Output the [x, y] coordinate of the center of the cell containing the given text.  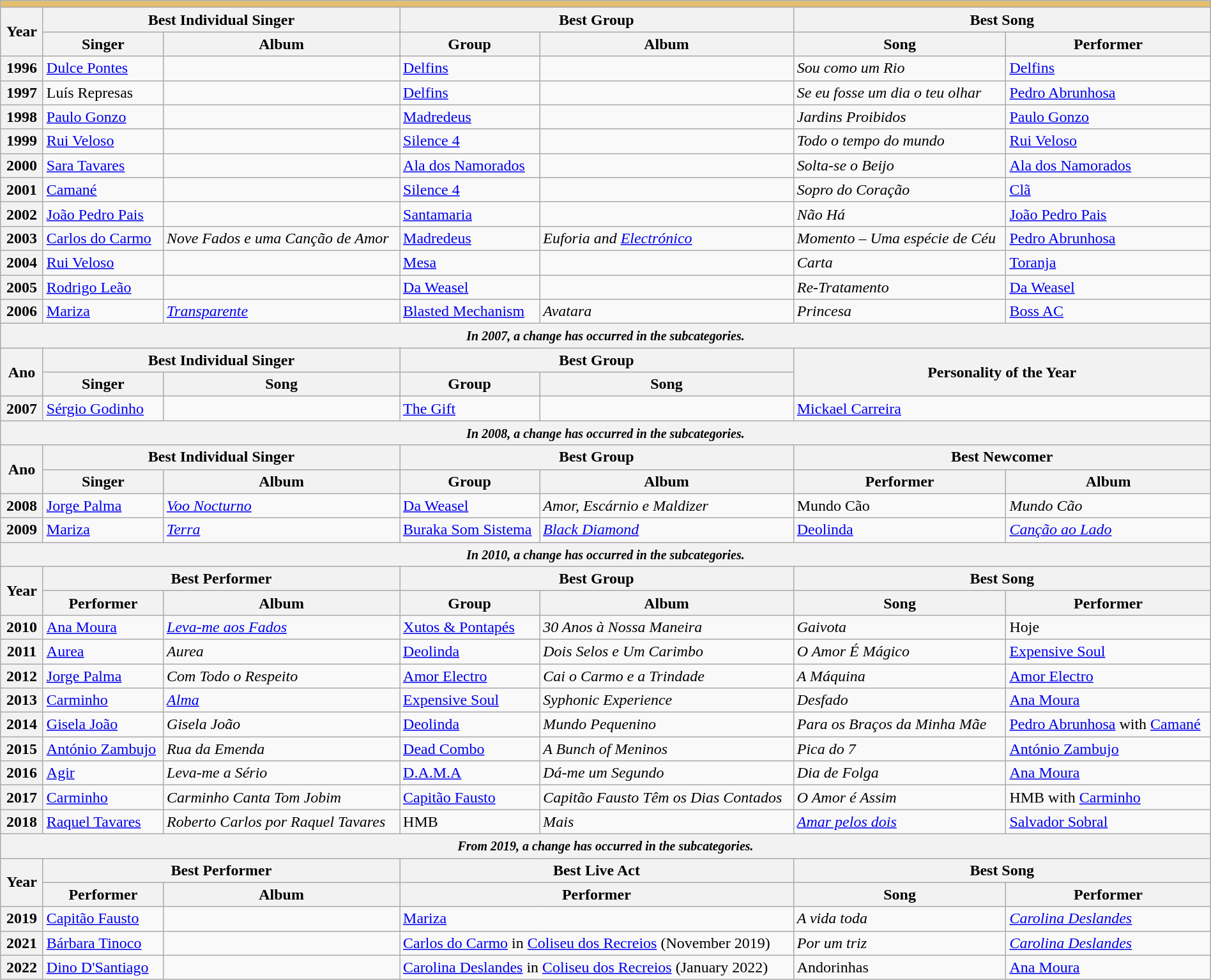
Sopro do Coração [899, 190]
2018 [22, 822]
Avatara [667, 312]
Best Live Act [597, 870]
Leva-me aos Fados [282, 627]
2008 [22, 506]
2015 [22, 749]
Syphonic Experience [667, 700]
2012 [22, 676]
Mundo Pequenino [667, 725]
Best Newcomer [1002, 457]
Para os Braços da Minha Mãe [899, 725]
Dino D'Santiago [103, 967]
Jardins Proibidos [899, 117]
The Gift [470, 409]
Carlos do Carmo in Coliseu dos Recreios (November 2019) [597, 943]
Dia de Folga [899, 773]
Pedro Abrunhosa with Camané [1108, 725]
2009 [22, 530]
1997 [22, 93]
2019 [22, 919]
Por um triz [899, 943]
Carlos do Carmo [103, 238]
A Máquina [899, 676]
2003 [22, 238]
Roberto Carlos por Raquel Tavares [282, 822]
30 Anos à Nossa Maneira [667, 627]
2013 [22, 700]
1999 [22, 141]
Hoje [1108, 627]
Euforia and Electrónico [667, 238]
2002 [22, 214]
Andorinhas [899, 967]
Transparente [282, 312]
Todo o tempo do mundo [899, 141]
Se eu fosse um dia o teu olhar [899, 93]
A Bunch of Meninos [667, 749]
Personality of the Year [1002, 372]
In 2008, a change has occurred in the subcategories. [605, 433]
Carminho Canta Tom Jobim [282, 797]
2010 [22, 627]
D.A.M.A [470, 773]
Solta-se o Beijo [899, 165]
Capitão Fausto Têm os Dias Contados [667, 797]
Carolina Deslandes in Coliseu dos Recreios (January 2022) [597, 967]
Blasted Mechanism [470, 312]
Camané [103, 190]
Xutos & Pontapés [470, 627]
Rua da Emenda [282, 749]
Re-Tratamento [899, 287]
Cai o Carmo e a Trindade [667, 676]
2001 [22, 190]
Salvador Sobral [1108, 822]
Mais [667, 822]
O Amor é Assim [899, 797]
Alma [282, 700]
2005 [22, 287]
Desfado [899, 700]
Raquel Tavares [103, 822]
1996 [22, 68]
2007 [22, 409]
Canção ao Lado [1108, 530]
2014 [22, 725]
2022 [22, 967]
A vida toda [899, 919]
Sara Tavares [103, 165]
Com Todo o Respeito [282, 676]
Terra [282, 530]
In 2007, a change has occurred in the subcategories. [605, 336]
1998 [22, 117]
Dulce Pontes [103, 68]
Bárbara Tinoco [103, 943]
Leva-me a Sério [282, 773]
O Amor É Mágico [899, 651]
Mesa [470, 262]
Boss AC [1108, 312]
Mickael Carreira [1002, 409]
Princesa [899, 312]
2017 [22, 797]
Sérgio Godinho [103, 409]
Pica do 7 [899, 749]
2016 [22, 773]
Dead Combo [470, 749]
Dois Selos e Um Carimbo [667, 651]
Rodrigo Leão [103, 287]
Sou como um Rio [899, 68]
Luís Represas [103, 93]
Clã [1108, 190]
2000 [22, 165]
Carta [899, 262]
HMB with Carminho [1108, 797]
Agir [103, 773]
Voo Nocturno [282, 506]
Dá-me um Segundo [667, 773]
2004 [22, 262]
Amor, Escárnio e Maldizer [667, 506]
Amar pelos dois [899, 822]
2006 [22, 312]
In 2010, a change has occurred in the subcategories. [605, 554]
Santamaria [470, 214]
Não Há [899, 214]
Momento – Uma espécie de Céu [899, 238]
2011 [22, 651]
HMB [470, 822]
2021 [22, 943]
From 2019, a change has occurred in the subcategories. [605, 846]
Nove Fados e uma Canção de Amor [282, 238]
Buraka Som Sistema [470, 530]
Gaivota [899, 627]
Black Diamond [667, 530]
Toranja [1108, 262]
